Output the [X, Y] coordinate of the center of the cell containing the given text.  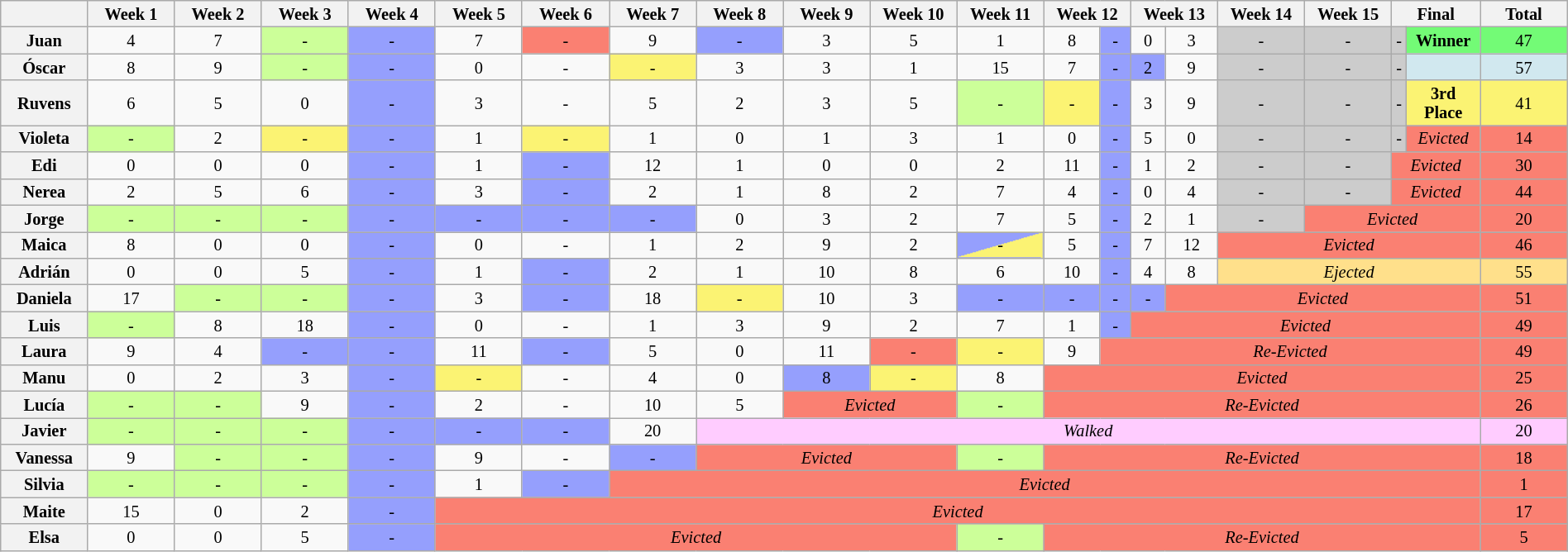
Week 11 [1001, 13]
Week 9 [827, 13]
Week 2 [218, 13]
47 [1523, 40]
Total [1523, 13]
Lucía [45, 404]
Week 15 [1348, 13]
Maite [45, 511]
Nerea [45, 192]
Week 13 [1174, 13]
57 [1523, 67]
Week 8 [739, 13]
Walked [1088, 431]
Daniela [45, 297]
Jorge [45, 218]
Silvia [45, 484]
Ejected [1348, 271]
51 [1523, 297]
Week 3 [304, 13]
Week 12 [1087, 13]
Vanessa [45, 457]
55 [1523, 271]
26 [1523, 404]
Final [1436, 13]
Adrián [45, 271]
Manu [45, 378]
41 [1523, 102]
Winner [1444, 40]
Week 5 [478, 13]
Week 6 [566, 13]
Ruvens [45, 102]
Maica [45, 245]
Elsa [45, 537]
Laura [45, 351]
30 [1523, 165]
Week 14 [1260, 13]
Week 1 [131, 13]
46 [1523, 245]
3rd Place [1444, 102]
Óscar [45, 67]
Week 4 [392, 13]
14 [1523, 138]
Week 10 [913, 13]
Javier [45, 431]
44 [1523, 192]
Violeta [45, 138]
Luis [45, 325]
25 [1523, 378]
Edi [45, 165]
Juan [45, 40]
Week 7 [653, 13]
